Return (X, Y) of the center of cell containing provided text 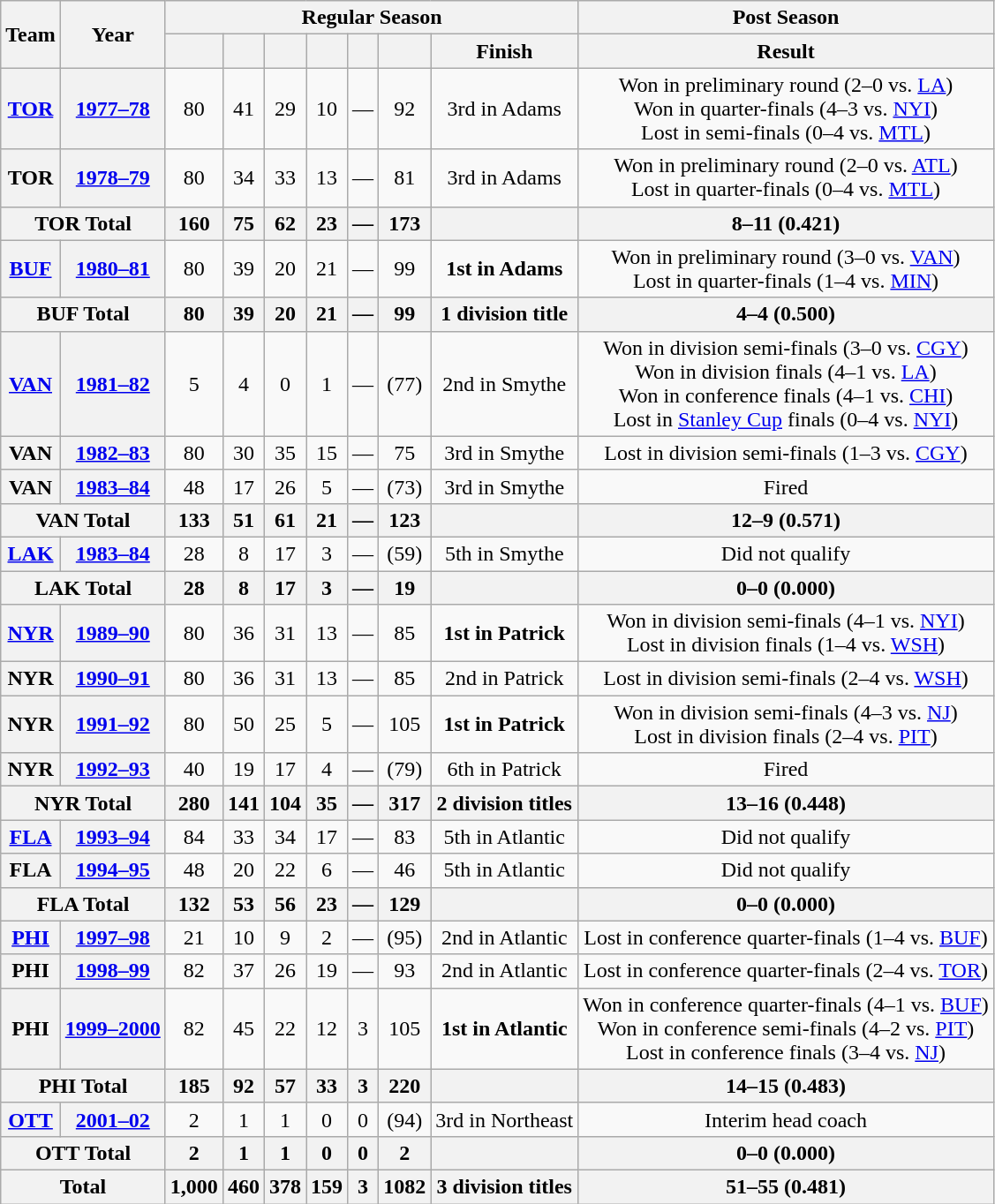
57 (284, 1086)
1,000 (194, 1186)
40 (194, 770)
51–55 (0.481) (786, 1186)
15 (327, 453)
160 (194, 223)
Post Season (786, 18)
LAK Total (83, 587)
83 (404, 837)
46 (404, 870)
141 (244, 803)
12–9 (0.571) (786, 520)
5th in Smythe (505, 553)
123 (404, 520)
9 (284, 937)
1981–82 (113, 383)
Total (83, 1186)
1977–78 (113, 109)
BUF (31, 268)
12 (327, 1028)
FLA Total (83, 904)
Interim head coach (786, 1119)
(59) (404, 553)
NYR Total (83, 803)
133 (194, 520)
317 (404, 803)
1994–95 (113, 870)
159 (327, 1186)
Lost in conference quarter-finals (1–4 vs. BUF) (786, 937)
1st in Atlantic (505, 1028)
13–16 (0.448) (786, 803)
Won in division semi-finals (4–1 vs. NYI) Lost in division finals (1–4 vs. WSH) (786, 634)
(79) (404, 770)
1993–94 (113, 837)
Result (786, 51)
280 (194, 803)
3rd in Northeast (505, 1119)
6th in Patrick (505, 770)
OTT (31, 1119)
1992–93 (113, 770)
Won in preliminary round (2–0 vs. ATL) Lost in quarter-finals (0–4 vs. MTL) (786, 178)
PHI Total (83, 1086)
Year (113, 34)
185 (194, 1086)
Team (31, 34)
1991–92 (113, 724)
29 (284, 109)
53 (244, 904)
2nd in Patrick (505, 679)
81 (404, 178)
VAN Total (83, 520)
2001–02 (113, 1119)
Won in preliminary round (3–0 vs. VAN) Lost in quarter-finals (1–4 vs. MIN) (786, 268)
25 (284, 724)
173 (404, 223)
50 (244, 724)
84 (194, 837)
3 division titles (505, 1186)
OTT Total (83, 1153)
Regular Season (371, 18)
14–15 (0.483) (786, 1086)
TOR Total (83, 223)
41 (244, 109)
104 (284, 803)
460 (244, 1186)
Lost in division semi-finals (1–3 vs. CGY) (786, 453)
Won in division semi-finals (4–3 vs. NJ) Lost in division finals (2–4 vs. PIT) (786, 724)
1999–2000 (113, 1028)
1980–81 (113, 268)
(94) (404, 1119)
Won in conference quarter-finals (4–1 vs. BUF) Won in conference semi-finals (4–2 vs. PIT) Lost in conference finals (3–4 vs. NJ) (786, 1028)
37 (244, 971)
1997–98 (113, 937)
56 (284, 904)
(95) (404, 937)
132 (194, 904)
Finish (505, 51)
45 (244, 1028)
51 (244, 520)
Lost in conference quarter-finals (2–4 vs. TOR) (786, 971)
129 (404, 904)
220 (404, 1086)
1982–83 (113, 453)
6 (327, 870)
1989–90 (113, 634)
Won in preliminary round (2–0 vs. LA) Won in quarter-finals (4–3 vs. NYI) Lost in semi-finals (0–4 vs. MTL) (786, 109)
1 division title (505, 314)
378 (284, 1186)
BUF Total (83, 314)
1st in Adams (505, 268)
1998–99 (113, 971)
1978–79 (113, 178)
2 division titles (505, 803)
(73) (404, 486)
4–4 (0.500) (786, 314)
93 (404, 971)
30 (244, 453)
1990–91 (113, 679)
LAK (31, 553)
61 (284, 520)
62 (284, 223)
1082 (404, 1186)
2nd in Smythe (505, 383)
(77) (404, 383)
8–11 (0.421) (786, 223)
Lost in division semi-finals (2–4 vs. WSH) (786, 679)
